Return the (X, Y) coordinate for the center point of the cell that contains the specified text.  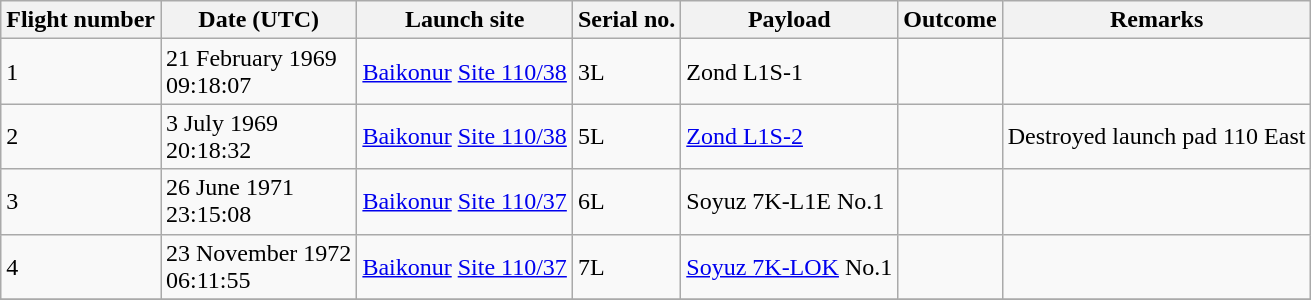
Flight number (81, 20)
Soyuz 7K-LOK No.1 (790, 266)
Zond L1S-2 (790, 136)
Serial no. (626, 20)
Payload (790, 20)
2 (81, 136)
3 July 196920:18:32 (258, 136)
Outcome (950, 20)
Launch site (465, 20)
3 (81, 202)
6L (626, 202)
23 November 197206:11:55 (258, 266)
Zond L1S-1 (790, 72)
Remarks (1156, 20)
Date (UTC) (258, 20)
Soyuz 7K-L1E No.1 (790, 202)
5L (626, 136)
26 June 197123:15:08 (258, 202)
Destroyed launch pad 110 East (1156, 136)
1 (81, 72)
7L (626, 266)
3L (626, 72)
4 (81, 266)
21 February 196909:18:07 (258, 72)
